From the cell containing the given text, extract its center point as [x, y] coordinate. 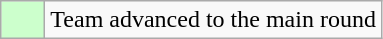
Team advanced to the main round [214, 20]
